Output the (x, y) coordinate of the center of the cell containing the given text.  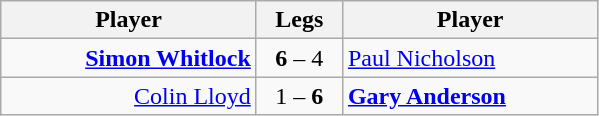
Legs (299, 20)
Gary Anderson (470, 96)
6 – 4 (299, 58)
Simon Whitlock (129, 58)
Colin Lloyd (129, 96)
Paul Nicholson (470, 58)
1 – 6 (299, 96)
